For the text-containing cell, return its midpoint in [x, y] coordinate format. 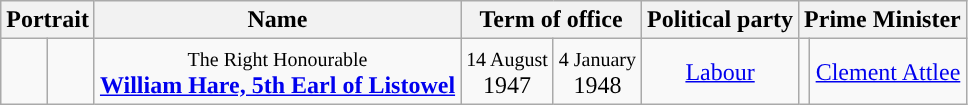
Term of office [552, 20]
Clement Attlee [888, 72]
Political party [720, 20]
The Right HonourableWilliam Hare, 5th Earl of Listowel [277, 72]
Portrait [48, 20]
Name [277, 20]
Labour [720, 72]
14 August1947 [508, 72]
Prime Minister [883, 20]
4 January1948 [597, 72]
